Locate the cell with the specified text and output its [X, Y] center coordinate. 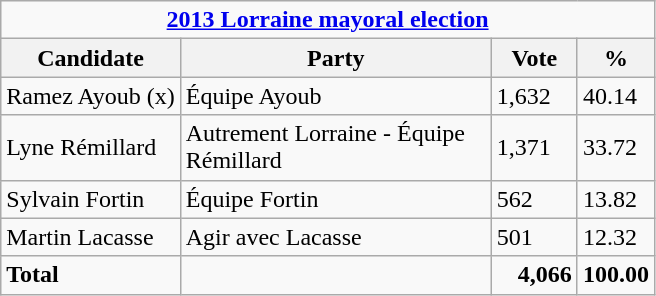
13.82 [616, 199]
2013 Lorraine mayoral election [328, 20]
562 [534, 199]
Ramez Ayoub (x) [90, 96]
Vote [534, 58]
Agir avec Lacasse [336, 237]
Party [336, 58]
Autrement Lorraine - Équipe Rémillard [336, 148]
40.14 [616, 96]
Candidate [90, 58]
Sylvain Fortin [90, 199]
1,371 [534, 148]
501 [534, 237]
% [616, 58]
100.00 [616, 275]
12.32 [616, 237]
Équipe Fortin [336, 199]
4,066 [534, 275]
Équipe Ayoub [336, 96]
Martin Lacasse [90, 237]
1,632 [534, 96]
33.72 [616, 148]
Lyne Rémillard [90, 148]
Total [90, 275]
